Return the [x, y] coordinate for the center point of the cell that contains the specified text.  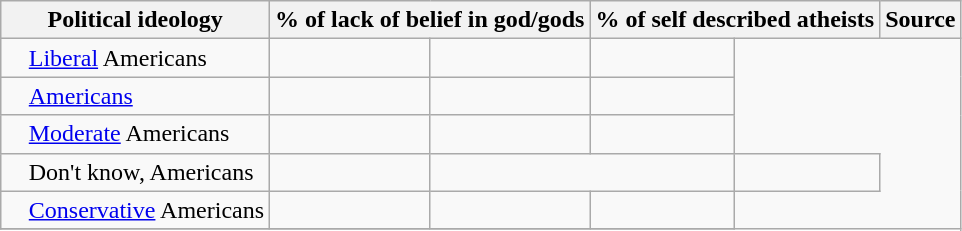
Americans [136, 96]
% of lack of belief in god/gods [430, 20]
Conservative Americans [136, 210]
Source [920, 20]
Don't know, Americans [136, 172]
% of self described atheists [735, 20]
Moderate Americans [136, 134]
Political ideology [136, 20]
Liberal Americans [136, 58]
